Scan for the cell matching the given text and deliver its (X, Y) coordinate at center. 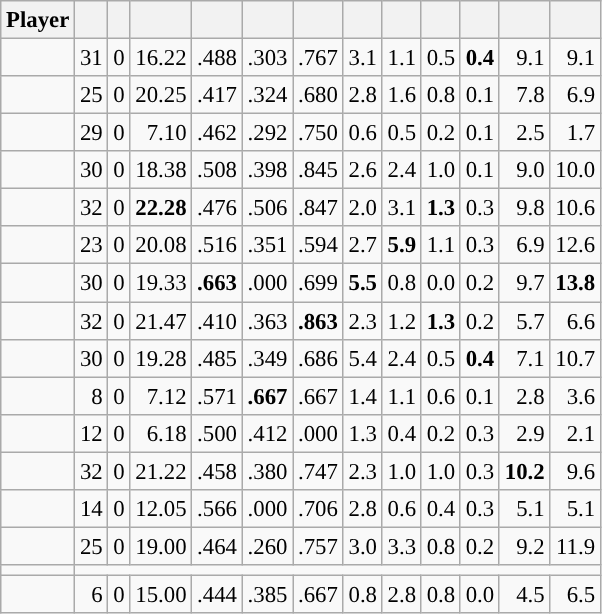
19.33 (161, 283)
.706 (318, 509)
23 (92, 245)
.292 (267, 133)
2.0 (362, 208)
.566 (217, 509)
1.7 (575, 133)
5.9 (402, 245)
7.1 (524, 358)
9.8 (524, 208)
11.9 (575, 546)
.303 (267, 58)
.863 (318, 321)
.324 (267, 95)
.757 (318, 546)
.485 (217, 358)
5.5 (362, 283)
6.6 (575, 321)
16.22 (161, 58)
9.0 (524, 170)
.508 (217, 170)
1.6 (402, 95)
.349 (267, 358)
.462 (217, 133)
13.8 (575, 283)
12.05 (161, 509)
.417 (217, 95)
.351 (267, 245)
3.6 (575, 396)
.398 (267, 170)
10.0 (575, 170)
12 (92, 433)
2.5 (524, 133)
.458 (217, 471)
9.2 (524, 546)
.845 (318, 170)
2.7 (362, 245)
6 (92, 594)
15.00 (161, 594)
.680 (318, 95)
29 (92, 133)
.500 (217, 433)
.699 (318, 283)
.686 (318, 358)
14 (92, 509)
21.47 (161, 321)
.516 (217, 245)
.663 (217, 283)
2.9 (524, 433)
.506 (267, 208)
5.4 (362, 358)
21.22 (161, 471)
.767 (318, 58)
1.4 (362, 396)
10.6 (575, 208)
6.5 (575, 594)
.594 (318, 245)
.747 (318, 471)
6.18 (161, 433)
.750 (318, 133)
1.2 (402, 321)
22.28 (161, 208)
.385 (267, 594)
19.28 (161, 358)
.488 (217, 58)
10.2 (524, 471)
.363 (267, 321)
7.10 (161, 133)
3.3 (402, 546)
18.38 (161, 170)
.464 (217, 546)
7.8 (524, 95)
2.1 (575, 433)
.847 (318, 208)
.476 (217, 208)
7.12 (161, 396)
.412 (267, 433)
12.6 (575, 245)
4.5 (524, 594)
10.7 (575, 358)
5.7 (524, 321)
.571 (217, 396)
20.08 (161, 245)
2.6 (362, 170)
.260 (267, 546)
31 (92, 58)
.380 (267, 471)
.410 (217, 321)
.444 (217, 594)
9.6 (575, 471)
9.7 (524, 283)
3.0 (362, 546)
19.00 (161, 546)
20.25 (161, 95)
Player (38, 20)
8 (92, 396)
